Pinpoint the cell where the given text exists, returning its (x, y) midpoint coordinate. 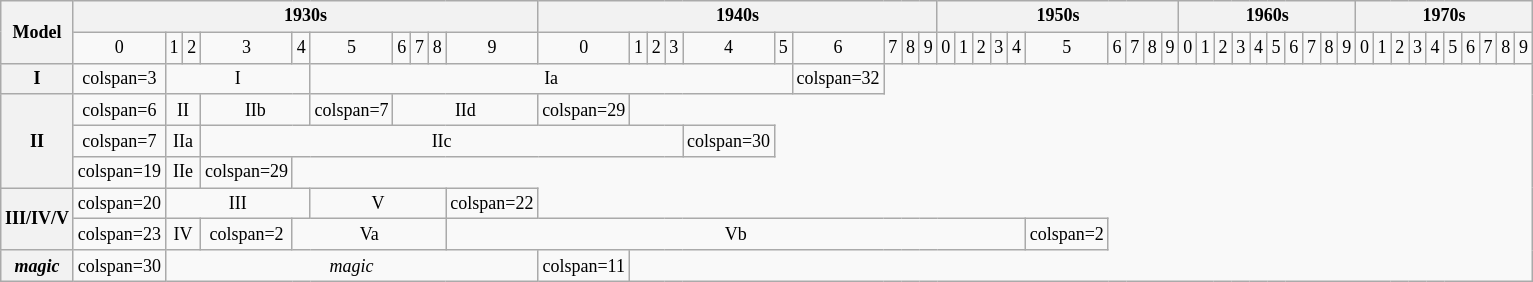
1970s (1444, 16)
colspan=11 (584, 266)
IIc (442, 140)
IIe (182, 172)
Va (369, 234)
1940s (738, 16)
IId (466, 110)
1930s (305, 16)
IIb (256, 110)
colspan=32 (838, 78)
III (238, 204)
IV (182, 234)
colspan=20 (119, 204)
colspan=23 (119, 234)
colspan=19 (119, 172)
III/IV/V (38, 219)
1950s (1058, 16)
Model (38, 32)
colspan=6 (119, 110)
Vb (736, 234)
IIa (182, 140)
V (378, 204)
Ia (551, 78)
1960s (1268, 16)
colspan=3 (119, 78)
colspan=22 (492, 204)
